Determine the [X, Y] coordinate at the center of the cell enclosing the given text.  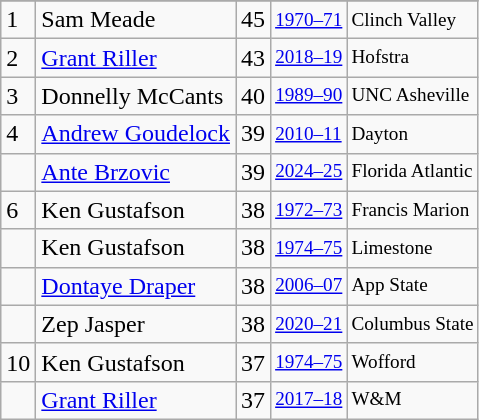
2024–25 [309, 172]
Columbus State [412, 324]
2006–07 [309, 286]
Dayton [412, 134]
2018–19 [309, 58]
Donnelly McCants [136, 96]
1989–90 [309, 96]
2010–11 [309, 134]
45 [254, 20]
Sam Meade [136, 20]
W&M [412, 400]
1 [18, 20]
1970–71 [309, 20]
Andrew Goudelock [136, 134]
Florida Atlantic [412, 172]
App State [412, 286]
Limestone [412, 248]
Francis Marion [412, 210]
2017–18 [309, 400]
4 [18, 134]
Dontaye Draper [136, 286]
Zep Jasper [136, 324]
6 [18, 210]
3 [18, 96]
Ante Brzovic [136, 172]
Clinch Valley [412, 20]
2020–21 [309, 324]
40 [254, 96]
1972–73 [309, 210]
Wofford [412, 362]
UNC Asheville [412, 96]
43 [254, 58]
2 [18, 58]
Hofstra [412, 58]
10 [18, 362]
